Return the (x, y) coordinate for the center point of the cell that contains the specified text.  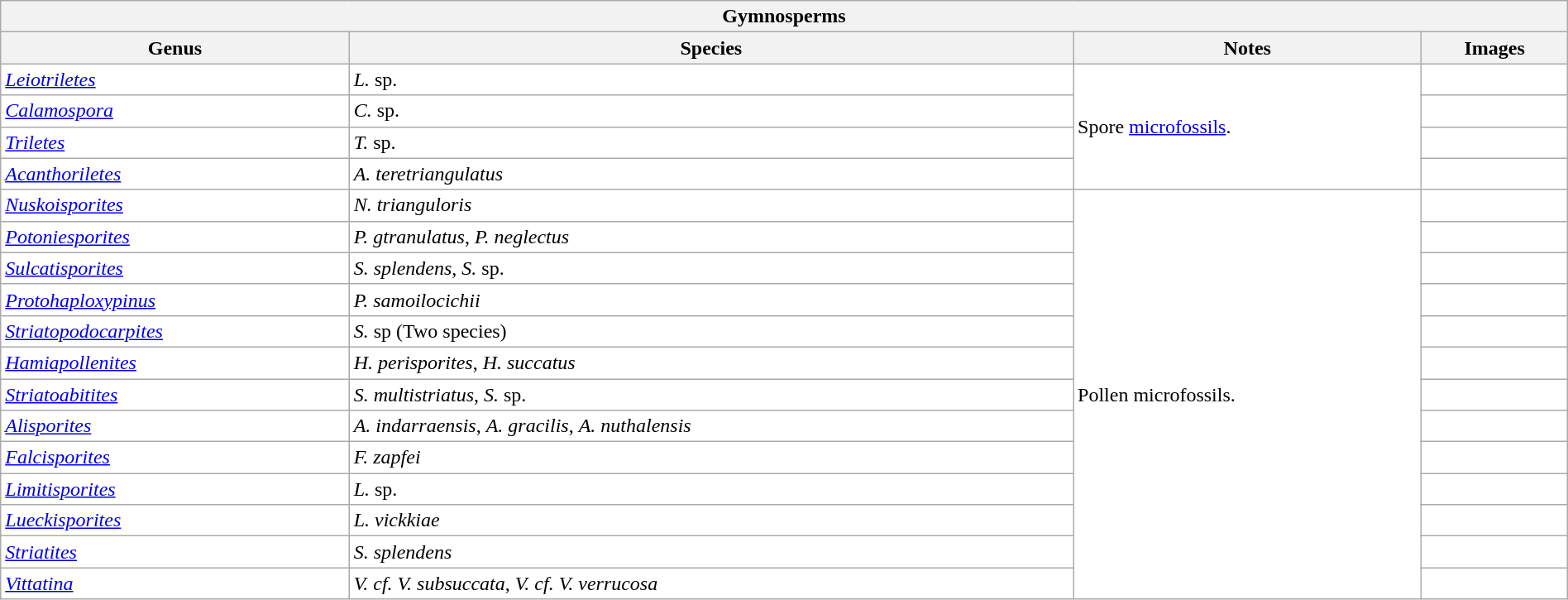
H. perisporites, H. succatus (711, 362)
Alisporites (175, 426)
F. zapfei (711, 458)
Potoniesporites (175, 237)
P. samoilocichii (711, 300)
P. gtranulatus, P. neglectus (711, 237)
Limitisporites (175, 489)
Vittatina (175, 583)
Protohaploxypinus (175, 300)
Pollen microfossils. (1247, 394)
Striatopodocarpites (175, 331)
Notes (1247, 48)
Images (1494, 48)
L. vickkiae (711, 521)
S. multistriatus, S. sp. (711, 395)
Triletes (175, 142)
T. sp. (711, 142)
S. splendens (711, 552)
Striatoabitites (175, 395)
Falcisporites (175, 458)
Striatites (175, 552)
Leiotriletes (175, 79)
Calamospora (175, 111)
Lueckisporites (175, 521)
V. cf. V. subsuccata, V. cf. V. verrucosa (711, 583)
Acanthoriletes (175, 174)
S. splendens, S. sp. (711, 268)
Genus (175, 48)
C. sp. (711, 111)
Species (711, 48)
A. teretriangulatus (711, 174)
Hamiapollenites (175, 362)
A. indarraensis, A. gracilis, A. nuthalensis (711, 426)
Nuskoisporites (175, 205)
Sulcatisporites (175, 268)
S. sp (Two species) (711, 331)
Spore microfossils. (1247, 127)
Gymnosperms (784, 17)
N. trianguloris (711, 205)
